Extract the [X, Y] coordinate from the center of the cell holding the provided text.  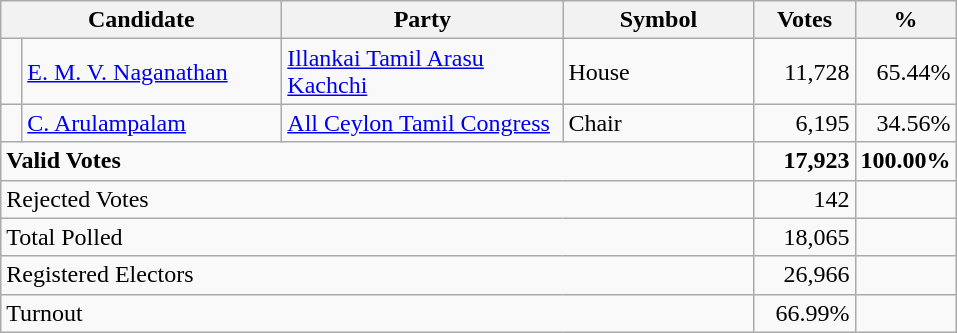
Votes [804, 20]
Turnout [378, 313]
Rejected Votes [378, 199]
6,195 [804, 123]
Valid Votes [378, 161]
Candidate [142, 20]
Registered Electors [378, 275]
26,966 [804, 275]
66.99% [804, 313]
Party [422, 20]
11,728 [804, 72]
House [658, 72]
34.56% [906, 123]
C. Arulampalam [152, 123]
Illankai Tamil Arasu Kachchi [422, 72]
142 [804, 199]
18,065 [804, 237]
100.00% [906, 161]
17,923 [804, 161]
All Ceylon Tamil Congress [422, 123]
65.44% [906, 72]
Symbol [658, 20]
E. M. V. Naganathan [152, 72]
Chair [658, 123]
% [906, 20]
Total Polled [378, 237]
